Extract the [x, y] coordinate from the center of the cell holding the provided text.  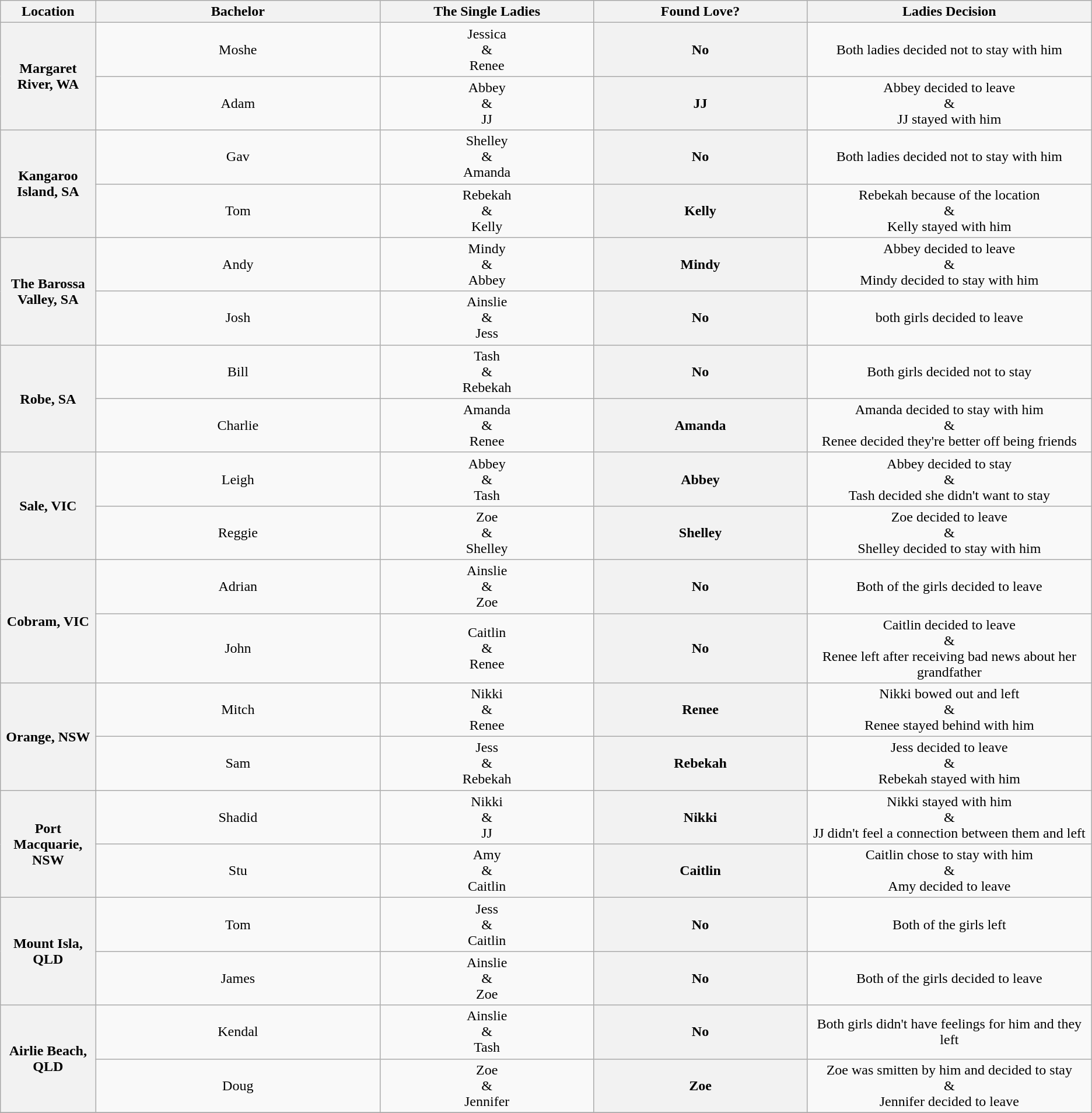
Caitlin&Renee [487, 649]
Caitlin [701, 871]
JJ [701, 103]
Charlie [238, 425]
Reggie [238, 533]
Abbey&Tash [487, 479]
Nikki&Renee [487, 710]
Port Macquarie, NSW [48, 844]
Gav [238, 157]
Kangaroo Island, SA [48, 184]
Leigh [238, 479]
Sale, VIC [48, 506]
Both of the girls left [949, 925]
Bill [238, 372]
Mount Isla, QLD [48, 951]
Doug [238, 1086]
Shadid [238, 817]
Orange, NSW [48, 737]
Ainslie&Jess [487, 318]
Tash&Rebekah [487, 372]
Adam [238, 103]
Sam [238, 764]
Nikki stayed with him&JJ didn't feel a connection between them and left [949, 817]
Abbey [701, 479]
Cobram, VIC [48, 621]
Jess&Rebekah [487, 764]
Abbey&JJ [487, 103]
Found Love? [701, 12]
The Barossa Valley, SA [48, 291]
Abbey decided to stay&Tash decided she didn't want to stay [949, 479]
Josh [238, 318]
Mitch [238, 710]
Kelly [701, 211]
Robe, SA [48, 398]
Amanda [701, 425]
Jess decided to leave&Rebekah stayed with him [949, 764]
Kendal [238, 1032]
Nikki [701, 817]
Both girls decided not to stay [949, 372]
Bachelor [238, 12]
Ainslie&Tash [487, 1032]
Amy&Caitlin [487, 871]
Mindy&Abbey [487, 264]
Jessica&Renee [487, 50]
Location [48, 12]
Shelley&Amanda [487, 157]
Margaret River, WA [48, 76]
Nikki&JJ [487, 817]
Amanda&Renee [487, 425]
The Single Ladies [487, 12]
Mindy [701, 264]
Caitlin decided to leave&Renee left after receiving bad news about her grandfather [949, 649]
Moshe [238, 50]
Zoe [701, 1086]
John [238, 649]
Ladies Decision [949, 12]
Zoe was smitten by him and decided to stay&Jennifer decided to leave [949, 1086]
Renee [701, 710]
Both girls didn't have feelings for him and they left [949, 1032]
both girls decided to leave [949, 318]
Abbey decided to leave&JJ stayed with him [949, 103]
Nikki bowed out and left&Renee stayed behind with him [949, 710]
Rebekah because of the location&Kelly stayed with him [949, 211]
Rebekah&Kelly [487, 211]
Stu [238, 871]
Amanda decided to stay with him&Renee decided they're better off being friends [949, 425]
Rebekah [701, 764]
Airlie Beach, QLD [48, 1059]
Zoe decided to leave&Shelley decided to stay with him [949, 533]
Caitlin chose to stay with him&Amy decided to leave [949, 871]
Adrian [238, 586]
Shelley [701, 533]
Andy [238, 264]
Zoe&Jennifer [487, 1086]
Zoe&Shelley [487, 533]
Jess&Caitlin [487, 925]
James [238, 978]
Abbey decided to leave&Mindy decided to stay with him [949, 264]
